Return (x, y) of the center of cell containing provided text 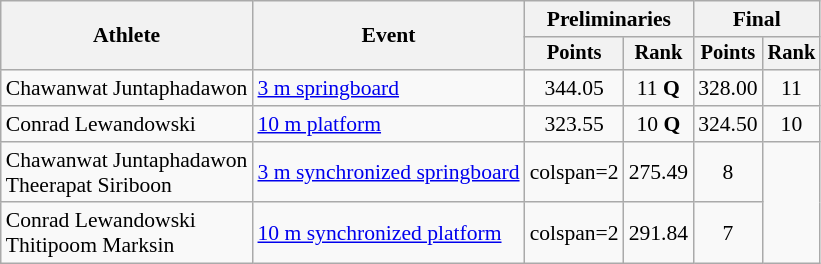
Athlete (127, 36)
Event (388, 36)
Preliminaries (610, 19)
Conrad Lewandowski (127, 124)
344.05 (574, 88)
11 Q (658, 88)
11 (792, 88)
328.00 (728, 88)
10 (792, 124)
3 m springboard (388, 88)
10 m platform (388, 124)
Chawanwat Juntaphadawon (127, 88)
Chawanwat JuntaphadawonTheerapat Siriboon (127, 172)
324.50 (728, 124)
Conrad LewandowskiThitipoom Marksin (127, 234)
10 Q (658, 124)
3 m synchronized springboard (388, 172)
7 (728, 234)
323.55 (574, 124)
275.49 (658, 172)
291.84 (658, 234)
Final (756, 19)
10 m synchronized platform (388, 234)
8 (728, 172)
